Capture the cell that displays the provided text and extract its (X, Y) central coordinate. 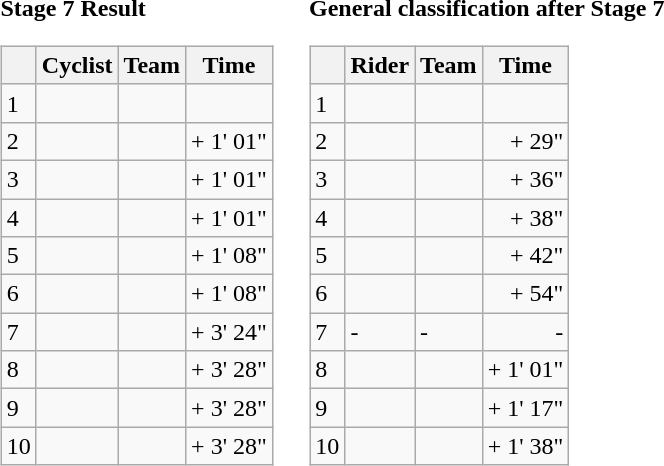
+ 29" (526, 141)
+ 42" (526, 256)
+ 54" (526, 294)
+ 36" (526, 179)
+ 3' 24" (230, 332)
Cyclist (77, 65)
+ 1' 38" (526, 446)
Rider (380, 65)
+ 1' 17" (526, 408)
+ 38" (526, 217)
